Search for the cell housing the specified text and yield its [X, Y] center coordinate. 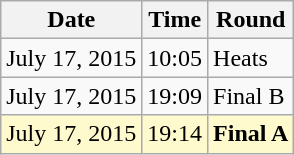
Round [251, 20]
Time [175, 20]
Date [72, 20]
Final B [251, 96]
19:09 [175, 96]
Heats [251, 58]
19:14 [175, 134]
Final A [251, 134]
10:05 [175, 58]
